Locate the cell with the specified text and output its (X, Y) center coordinate. 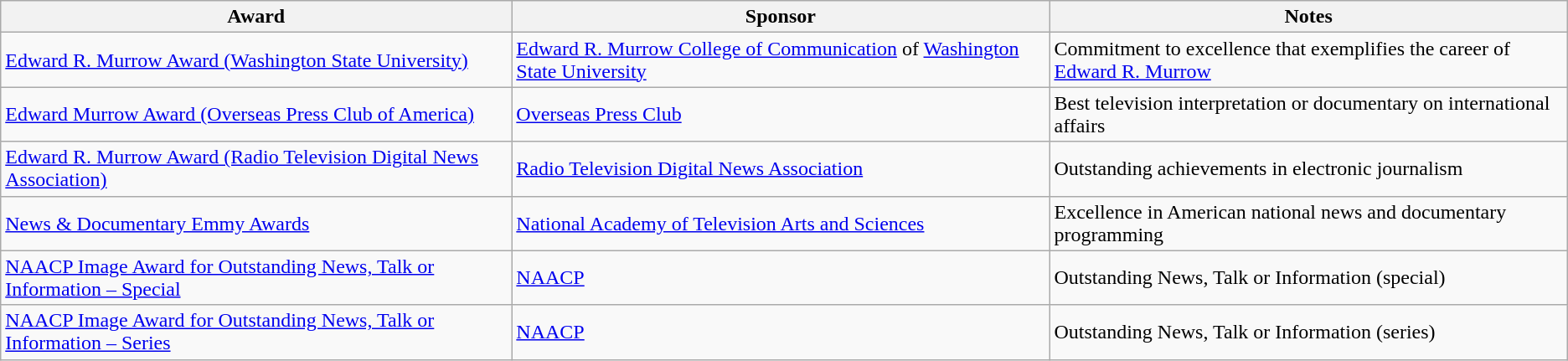
Commitment to excellence that exemplifies the career of Edward R. Murrow (1308, 60)
Outstanding News, Talk or Information (special) (1308, 278)
News & Documentary Emmy Awards (256, 223)
NAACP Image Award for Outstanding News, Talk or Information – Special (256, 278)
Notes (1308, 17)
Edward R. Murrow College of Communication of Washington State University (781, 60)
National Academy of Television Arts and Sciences (781, 223)
Best television interpretation or documentary on international affairs (1308, 114)
Radio Television Digital News Association (781, 169)
Outstanding News, Talk or Information (series) (1308, 332)
Edward R. Murrow Award (Washington State University) (256, 60)
Overseas Press Club (781, 114)
Excellence in American national news and documentary programming (1308, 223)
NAACP Image Award for Outstanding News, Talk or Information – Series (256, 332)
Outstanding achievements in electronic journalism (1308, 169)
Award (256, 17)
Edward R. Murrow Award (Radio Television Digital News Association) (256, 169)
Sponsor (781, 17)
Edward Murrow Award (Overseas Press Club of America) (256, 114)
